For the text-containing cell, return its midpoint in [x, y] coordinate format. 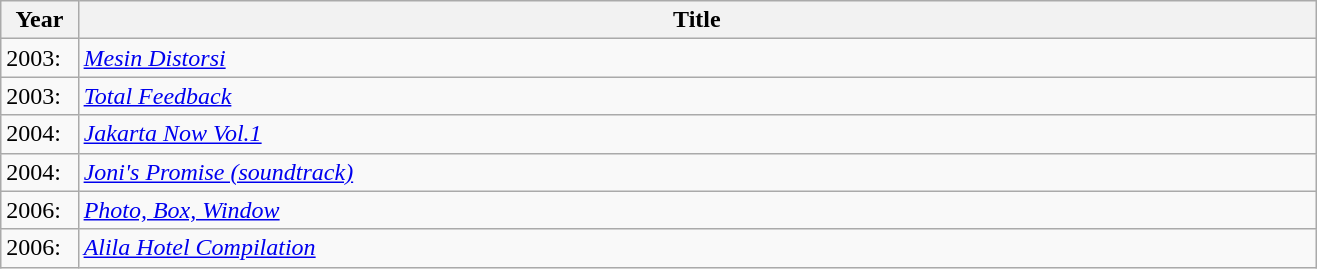
Photo, Box, Window [697, 210]
Year [40, 20]
Mesin Distorsi [697, 58]
Title [697, 20]
Alila Hotel Compilation [697, 248]
Jakarta Now Vol.1 [697, 134]
Joni's Promise (soundtrack) [697, 172]
Total Feedback [697, 96]
